Locate the cell with the specified text and output its (X, Y) center coordinate. 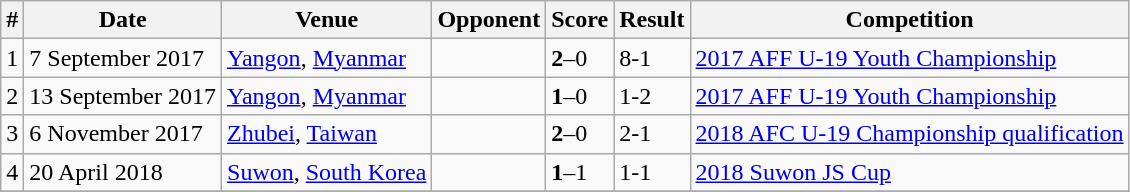
Date (123, 20)
3 (12, 134)
# (12, 20)
1-1 (652, 172)
1-2 (652, 96)
Result (652, 20)
13 September 2017 (123, 96)
1–0 (580, 96)
Venue (327, 20)
2018 AFC U-19 Championship qualification (910, 134)
2-1 (652, 134)
7 September 2017 (123, 58)
8-1 (652, 58)
Zhubei, Taiwan (327, 134)
Score (580, 20)
4 (12, 172)
Suwon, South Korea (327, 172)
6 November 2017 (123, 134)
1–1 (580, 172)
Competition (910, 20)
2 (12, 96)
20 April 2018 (123, 172)
1 (12, 58)
Opponent (489, 20)
2018 Suwon JS Cup (910, 172)
